Output the [x, y] coordinate of the center of the cell containing the given text.  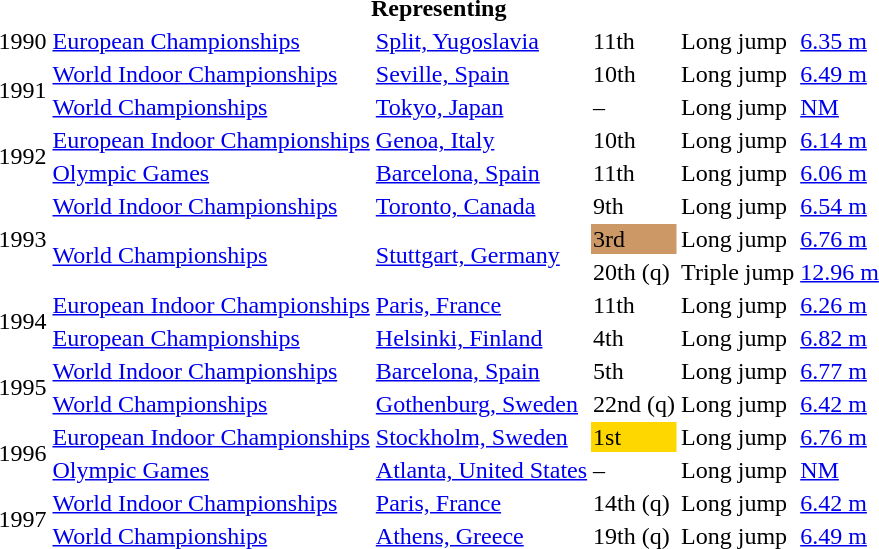
Stuttgart, Germany [481, 256]
Tokyo, Japan [481, 107]
Gothenburg, Sweden [481, 404]
22nd (q) [634, 404]
3rd [634, 239]
Stockholm, Sweden [481, 437]
4th [634, 338]
Triple jump [738, 272]
Helsinki, Finland [481, 338]
14th (q) [634, 503]
Genoa, Italy [481, 140]
Atlanta, United States [481, 470]
1st [634, 437]
Seville, Spain [481, 74]
Split, Yugoslavia [481, 41]
5th [634, 371]
20th (q) [634, 272]
Toronto, Canada [481, 206]
9th [634, 206]
